Extract the (x, y) coordinate from the center of the cell holding the provided text.  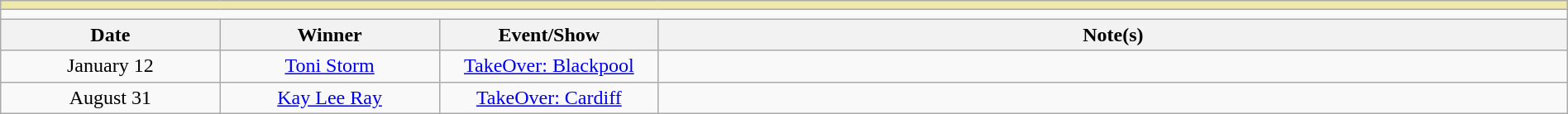
Kay Lee Ray (329, 97)
TakeOver: Cardiff (549, 97)
Date (111, 35)
January 12 (111, 66)
Event/Show (549, 35)
Winner (329, 35)
Note(s) (1113, 35)
Toni Storm (329, 66)
August 31 (111, 97)
TakeOver: Blackpool (549, 66)
